Find where the given text appears and provide that cell's center as (x, y) coordinate. 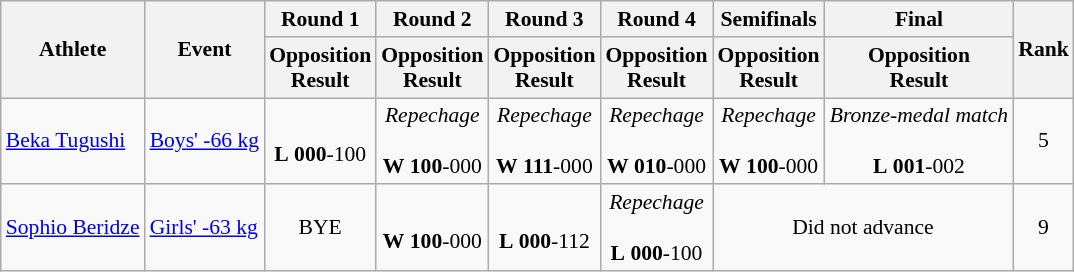
Did not advance (864, 228)
Round 1 (320, 19)
Girls' -63 kg (205, 228)
Semifinals (769, 19)
Rank (1044, 50)
Sophio Beridze (73, 228)
Athlete (73, 50)
9 (1044, 228)
W 100-000 (432, 228)
Round 4 (656, 19)
5 (1044, 142)
Repechage L 000-100 (656, 228)
Repechage W 010-000 (656, 142)
BYE (320, 228)
Event (205, 50)
Beka Tugushi (73, 142)
Round 2 (432, 19)
Final (920, 19)
Bronze-medal match L 001-002 (920, 142)
L 000-100 (320, 142)
Repechage W 111-000 (544, 142)
Round 3 (544, 19)
L 000-112 (544, 228)
Boys' -66 kg (205, 142)
